Output the (x, y) coordinate of the center of the cell containing the given text.  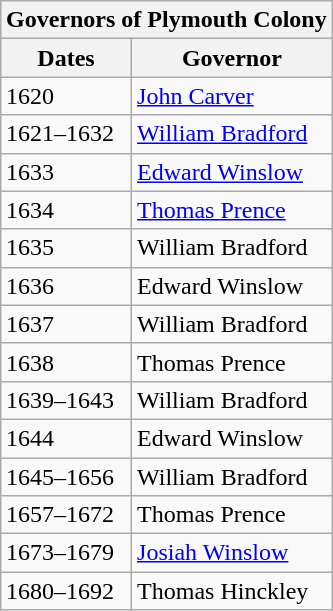
Governors of Plymouth Colony (167, 20)
1634 (66, 210)
1638 (66, 362)
1644 (66, 438)
1680–1692 (66, 591)
1633 (66, 172)
1621–1632 (66, 134)
John Carver (232, 96)
1636 (66, 286)
1637 (66, 324)
1673–1679 (66, 553)
1635 (66, 248)
Dates (66, 58)
1645–1656 (66, 477)
1620 (66, 96)
Thomas Hinckley (232, 591)
Josiah Winslow (232, 553)
1639–1643 (66, 400)
1657–1672 (66, 515)
Governor (232, 58)
